Pinpoint the cell where the given text exists, returning its [x, y] midpoint coordinate. 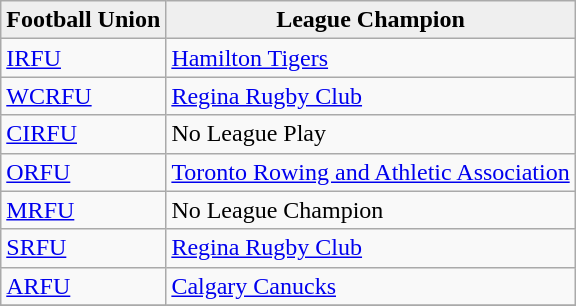
SRFU [84, 248]
ORFU [84, 172]
ARFU [84, 286]
WCRFU [84, 96]
CIRFU [84, 134]
Football Union [84, 20]
Toronto Rowing and Athletic Association [370, 172]
No League Champion [370, 210]
Calgary Canucks [370, 286]
MRFU [84, 210]
IRFU [84, 58]
League Champion [370, 20]
Hamilton Tigers [370, 58]
No League Play [370, 134]
